Return (X, Y) of the center of cell containing provided text 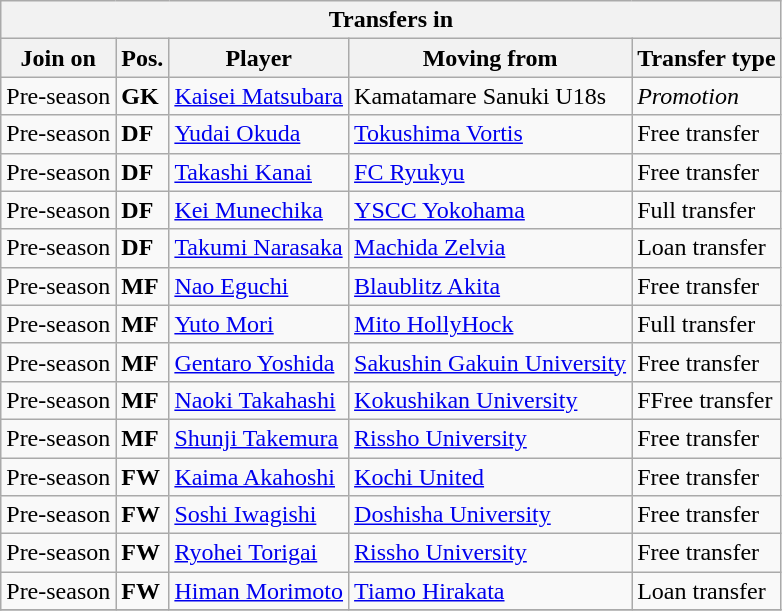
Promotion (706, 96)
Himan Morimoto (259, 591)
Yuto Mori (259, 324)
Kochi United (490, 477)
Tiamo Hirakata (490, 591)
Kokushikan University (490, 400)
Transfers in (391, 20)
Join on (58, 58)
Doshisha University (490, 515)
YSCC Yokohama (490, 210)
FC Ryukyu (490, 172)
Ryohei Torigai (259, 553)
Moving from (490, 58)
Takumi Narasaka (259, 248)
Machida Zelvia (490, 248)
Player (259, 58)
Sakushin Gakuin University (490, 362)
Pos. (142, 58)
Yudai Okuda (259, 134)
Transfer type (706, 58)
Gentaro Yoshida (259, 362)
Kamatamare Sanuki U18s (490, 96)
Kei Munechika (259, 210)
Soshi Iwagishi (259, 515)
GK (142, 96)
Takashi Kanai (259, 172)
Blaublitz Akita (490, 286)
Nao Eguchi (259, 286)
Mito HollyHock (490, 324)
Naoki Takahashi (259, 400)
Tokushima Vortis (490, 134)
Shunji Takemura (259, 438)
FFree transfer (706, 400)
Kaima Akahoshi (259, 477)
Kaisei Matsubara (259, 96)
